Output the (x, y) coordinate of the center of the cell containing the given text.  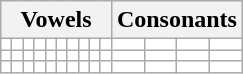
Consonants (176, 20)
Vowels (56, 20)
